Identify which cell holds the provided text, then report its [X, Y] central coordinate. 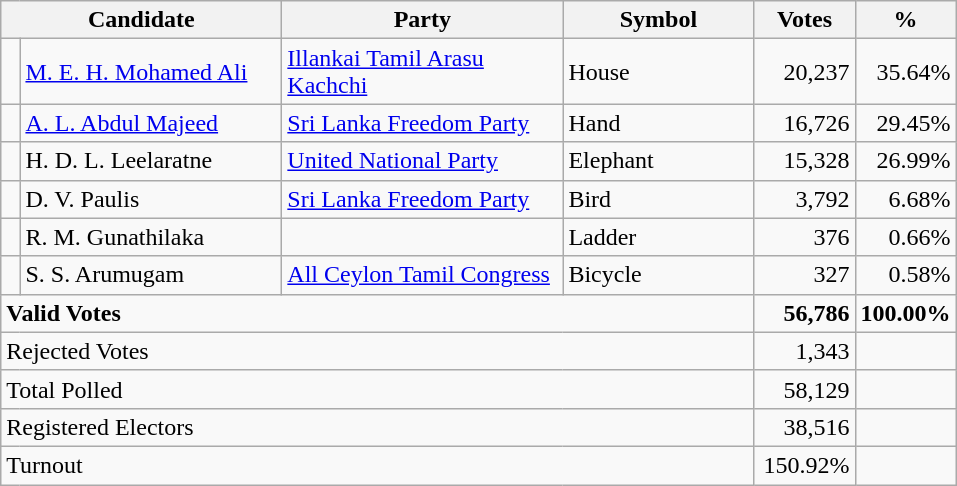
United National Party [422, 161]
29.45% [906, 123]
Rejected Votes [378, 351]
56,786 [804, 313]
Ladder [658, 237]
S. S. Arumugam [151, 275]
38,516 [804, 427]
% [906, 20]
All Ceylon Tamil Congress [422, 275]
0.66% [906, 237]
26.99% [906, 161]
Votes [804, 20]
Party [422, 20]
Hand [658, 123]
Bird [658, 199]
Candidate [142, 20]
1,343 [804, 351]
H. D. L. Leelaratne [151, 161]
6.68% [906, 199]
Valid Votes [378, 313]
58,129 [804, 389]
20,237 [804, 72]
35.64% [906, 72]
16,726 [804, 123]
House [658, 72]
D. V. Paulis [151, 199]
100.00% [906, 313]
Turnout [378, 465]
Bicycle [658, 275]
Elephant [658, 161]
M. E. H. Mohamed Ali [151, 72]
R. M. Gunathilaka [151, 237]
376 [804, 237]
Symbol [658, 20]
327 [804, 275]
A. L. Abdul Majeed [151, 123]
150.92% [804, 465]
Illankai Tamil Arasu Kachchi [422, 72]
0.58% [906, 275]
Total Polled [378, 389]
15,328 [804, 161]
Registered Electors [378, 427]
3,792 [804, 199]
